For the text-containing cell, return its midpoint in (x, y) coordinate format. 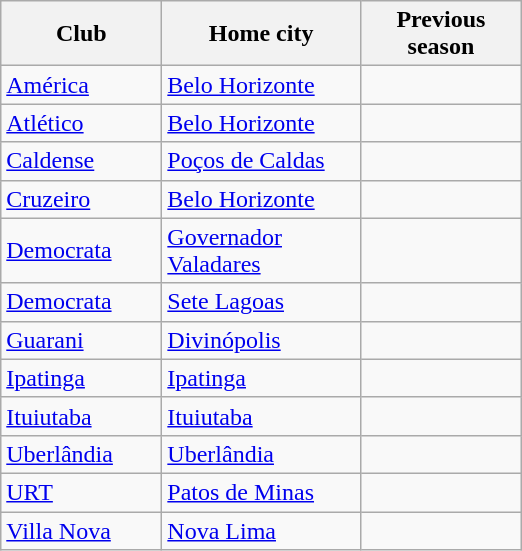
Nova Lima (262, 531)
Governador Valadares (262, 250)
URT (82, 492)
Sete Lagoas (262, 302)
Caldense (82, 161)
Atlético (82, 123)
Poços de Caldas (262, 161)
Guarani (82, 340)
Previous season (440, 34)
América (82, 85)
Cruzeiro (82, 199)
Patos de Minas (262, 492)
Divinópolis (262, 340)
Club (82, 34)
Home city (262, 34)
Villa Nova (82, 531)
